Find where the given text appears and provide that cell's center as [X, Y] coordinate. 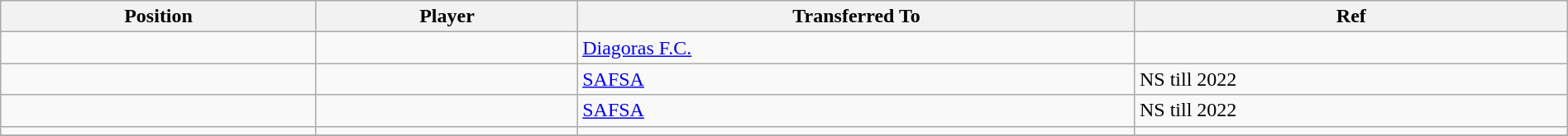
Diagoras F.C. [857, 48]
Position [159, 16]
Player [447, 16]
Ref [1351, 16]
Transferred To [857, 16]
